Provide the (x, y) coordinate of the cell's center where the given text is located.  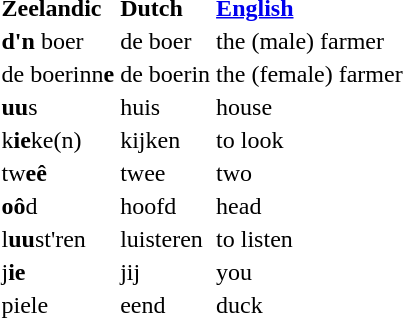
tweê (58, 173)
oôd (58, 206)
de boer (166, 41)
d'n boer (58, 41)
hoofd (166, 206)
kieke(n) (58, 140)
jie (58, 272)
de boerinne (58, 74)
luisteren (166, 239)
luust'ren (58, 239)
jij (166, 272)
huis (166, 107)
de boerin (166, 74)
kijken (166, 140)
twee (166, 173)
uus (58, 107)
